Find where the given text appears and provide that cell's center as (x, y) coordinate. 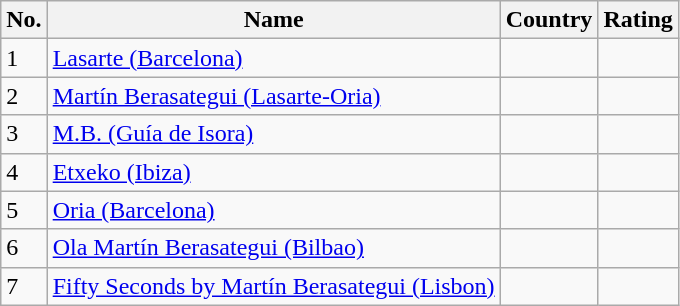
Oria (Barcelona) (274, 210)
Fifty Seconds by Martín Berasategui (Lisbon) (274, 286)
Etxeko (Ibiza) (274, 172)
Name (274, 20)
Lasarte (Barcelona) (274, 58)
6 (24, 248)
1 (24, 58)
No. (24, 20)
5 (24, 210)
4 (24, 172)
Rating (638, 20)
2 (24, 96)
M.B. (Guía de Isora) (274, 134)
Martín Berasategui (Lasarte-Oria) (274, 96)
3 (24, 134)
7 (24, 286)
Ola Martín Berasategui (Bilbao) (274, 248)
Country (549, 20)
